Locate the cell with the specified text and output its [x, y] center coordinate. 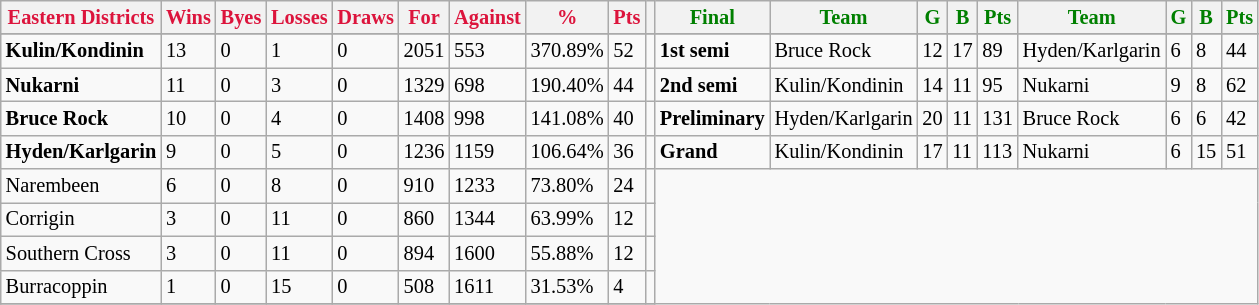
36 [626, 152]
370.89% [568, 51]
1611 [488, 287]
1st semi [712, 51]
2051 [424, 51]
1159 [488, 152]
55.88% [568, 253]
Eastern Districts [81, 17]
2nd semi [712, 85]
95 [998, 85]
% [568, 17]
Final [712, 17]
106.64% [568, 152]
62 [1240, 85]
13 [188, 51]
63.99% [568, 219]
Against [488, 17]
24 [626, 186]
20 [932, 118]
1236 [424, 152]
42 [1240, 118]
Losses [299, 17]
5 [299, 152]
998 [488, 118]
Narembeen [81, 186]
Wins [188, 17]
51 [1240, 152]
698 [488, 85]
Preliminary [712, 118]
141.08% [568, 118]
553 [488, 51]
89 [998, 51]
14 [932, 85]
1329 [424, 85]
Corrigin [81, 219]
31.53% [568, 287]
52 [626, 51]
40 [626, 118]
894 [424, 253]
For [424, 17]
73.80% [568, 186]
10 [188, 118]
910 [424, 186]
Southern Cross [81, 253]
190.40% [568, 85]
Grand [712, 152]
1600 [488, 253]
113 [998, 152]
860 [424, 219]
Draws [365, 17]
1408 [424, 118]
1233 [488, 186]
Byes [241, 17]
508 [424, 287]
1344 [488, 219]
Burracoppin [81, 287]
131 [998, 118]
